Find where the given text appears and provide that cell's center as (X, Y) coordinate. 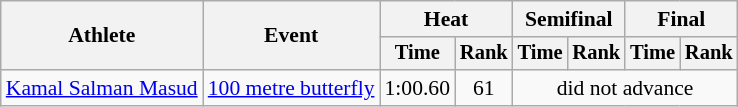
1:00.60 (418, 88)
Athlete (102, 36)
did not advance (626, 88)
Heat (446, 19)
100 metre butterfly (292, 88)
Semifinal (569, 19)
Kamal Salman Masud (102, 88)
61 (484, 88)
Final (681, 19)
Event (292, 36)
